Return [x, y] of the center of cell containing provided text 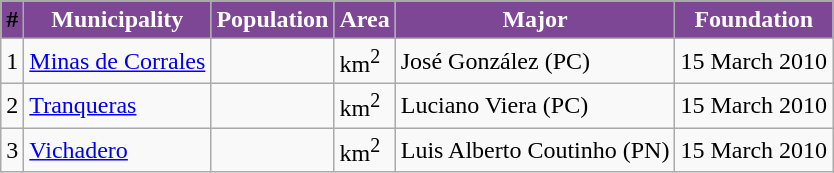
Vichadero [118, 150]
Major [535, 20]
Luis Alberto Coutinho (PN) [535, 150]
# [12, 20]
Minas de Corrales [118, 62]
Population [272, 20]
Tranqueras [118, 106]
Luciano Viera (PC) [535, 106]
José González (PC) [535, 62]
Foundation [754, 20]
1 [12, 62]
3 [12, 150]
Area [364, 20]
2 [12, 106]
Municipality [118, 20]
